Find where the given text appears and provide that cell's center as [X, Y] coordinate. 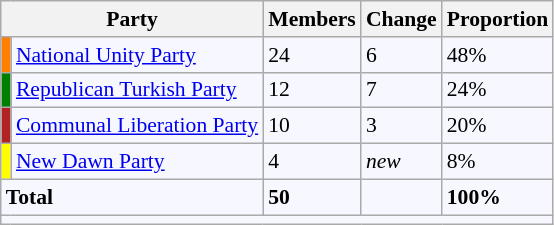
Communal Liberation Party [137, 126]
7 [402, 90]
Republican Turkish Party [137, 90]
8% [498, 162]
6 [402, 55]
24% [498, 90]
3 [402, 126]
24 [312, 55]
10 [312, 126]
48% [498, 55]
Change [402, 19]
20% [498, 126]
New Dawn Party [137, 162]
50 [312, 197]
Proportion [498, 19]
Party [132, 19]
new [402, 162]
Members [312, 19]
12 [312, 90]
100% [498, 197]
Total [132, 197]
National Unity Party [137, 55]
4 [312, 162]
